Search for the cell housing the specified text and yield its (x, y) center coordinate. 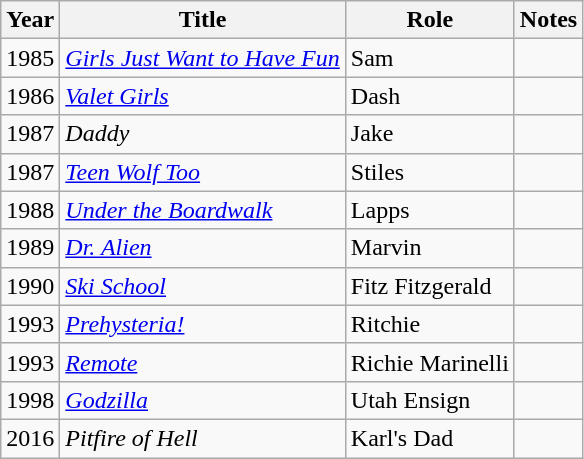
Dash (430, 96)
Valet Girls (202, 96)
Fitz Fitzgerald (430, 286)
Karl's Dad (430, 438)
1985 (30, 58)
Teen Wolf Too (202, 172)
Girls Just Want to Have Fun (202, 58)
Utah Ensign (430, 400)
Marvin (430, 248)
Year (30, 20)
1989 (30, 248)
Title (202, 20)
Sam (430, 58)
Pitfire of Hell (202, 438)
1986 (30, 96)
Richie Marinelli (430, 362)
Under the Boardwalk (202, 210)
Jake (430, 134)
Stiles (430, 172)
2016 (30, 438)
Ritchie (430, 324)
1988 (30, 210)
1998 (30, 400)
Prehysteria! (202, 324)
Notes (548, 20)
Daddy (202, 134)
Lapps (430, 210)
Dr. Alien (202, 248)
Role (430, 20)
1990 (30, 286)
Ski School (202, 286)
Remote (202, 362)
Godzilla (202, 400)
